Search for the cell housing the specified text and yield its [x, y] center coordinate. 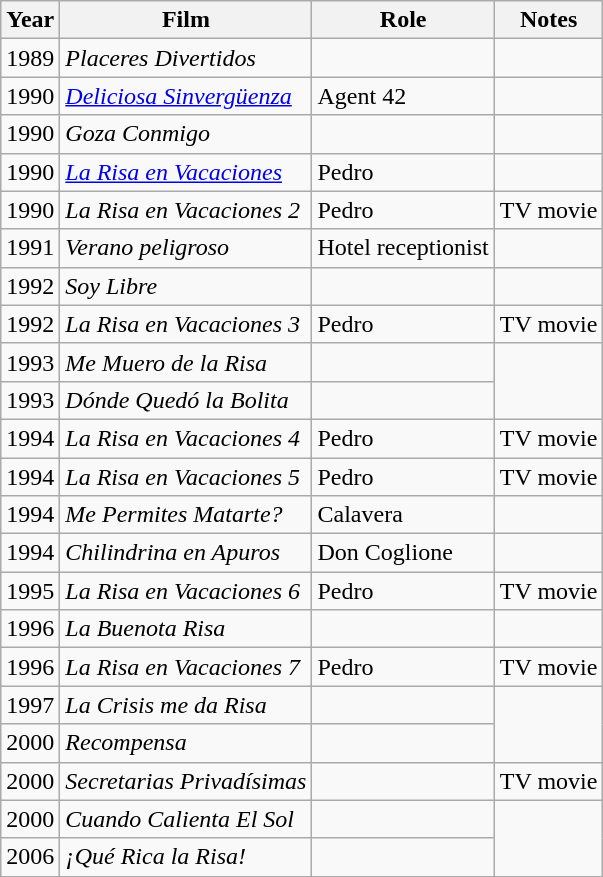
La Risa en Vacaciones 4 [186, 438]
La Crisis me da Risa [186, 705]
Me Permites Matarte? [186, 515]
Placeres Divertidos [186, 58]
1989 [30, 58]
Agent 42 [403, 96]
La Buenota Risa [186, 629]
Goza Conmigo [186, 134]
Role [403, 20]
Me Muero de la Risa [186, 362]
La Risa en Vacaciones 3 [186, 324]
Chilindrina en Apuros [186, 553]
Don Coglione [403, 553]
La Risa en Vacaciones 6 [186, 591]
Secretarias Privadísimas [186, 781]
Dónde Quedó la Bolita [186, 400]
1991 [30, 248]
Notes [548, 20]
Verano peligroso [186, 248]
La Risa en Vacaciones 7 [186, 667]
La Risa en Vacaciones 5 [186, 477]
1995 [30, 591]
Calavera [403, 515]
¡Qué Rica la Risa! [186, 857]
Deliciosa Sinvergüenza [186, 96]
2006 [30, 857]
La Risa en Vacaciones [186, 172]
La Risa en Vacaciones 2 [186, 210]
Hotel receptionist [403, 248]
1997 [30, 705]
Soy Libre [186, 286]
Cuando Calienta El Sol [186, 819]
Recompensa [186, 743]
Year [30, 20]
Film [186, 20]
